Scan for the cell matching the given text and deliver its (x, y) coordinate at center. 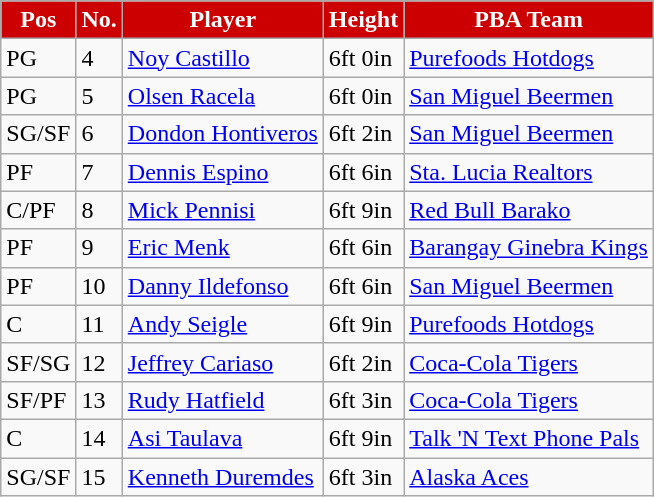
7 (99, 172)
9 (99, 248)
Kenneth Duremdes (222, 477)
Mick Pennisi (222, 210)
Noy Castillo (222, 58)
15 (99, 477)
PBA Team (529, 20)
Danny Ildefonso (222, 286)
SF/SG (38, 362)
Barangay Ginebra Kings (529, 248)
Dennis Espino (222, 172)
Dondon Hontiveros (222, 134)
Olsen Racela (222, 96)
Height (363, 20)
6 (99, 134)
Andy Seigle (222, 324)
5 (99, 96)
8 (99, 210)
10 (99, 286)
No. (99, 20)
Rudy Hatfield (222, 400)
Talk 'N Text Phone Pals (529, 438)
Pos (38, 20)
12 (99, 362)
Red Bull Barako (529, 210)
Sta. Lucia Realtors (529, 172)
Eric Menk (222, 248)
SF/PF (38, 400)
11 (99, 324)
Alaska Aces (529, 477)
Player (222, 20)
Jeffrey Cariaso (222, 362)
4 (99, 58)
14 (99, 438)
C/PF (38, 210)
Asi Taulava (222, 438)
13 (99, 400)
